Extract the (X, Y) coordinate from the center of the cell holding the provided text.  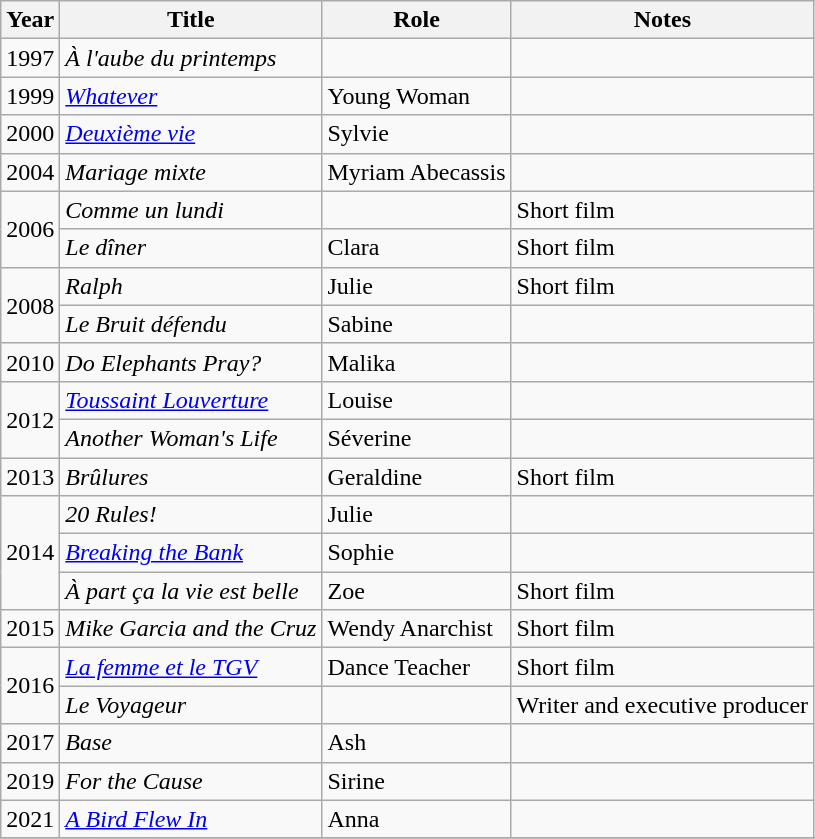
Title (191, 20)
Year (30, 20)
Ralph (191, 286)
Mariage mixte (191, 172)
2014 (30, 553)
20 Rules! (191, 515)
Sirine (416, 781)
Sylvie (416, 134)
Le Voyageur (191, 705)
Writer and executive producer (662, 705)
Dance Teacher (416, 667)
Malika (416, 362)
1997 (30, 58)
Toussaint Louverture (191, 400)
Le Bruit défendu (191, 324)
2004 (30, 172)
2010 (30, 362)
Geraldine (416, 477)
Wendy Anarchist (416, 629)
Deuxième vie (191, 134)
Whatever (191, 96)
Base (191, 743)
Clara (416, 248)
2019 (30, 781)
Young Woman (416, 96)
For the Cause (191, 781)
2008 (30, 305)
Comme un lundi (191, 210)
À l'aube du printemps (191, 58)
2012 (30, 419)
Louise (416, 400)
Breaking the Bank (191, 553)
2015 (30, 629)
Mike Garcia and the Cruz (191, 629)
La femme et le TGV (191, 667)
2016 (30, 686)
Notes (662, 20)
Role (416, 20)
À part ça la vie est belle (191, 591)
Anna (416, 819)
2000 (30, 134)
Sabine (416, 324)
Le dîner (191, 248)
2006 (30, 229)
Another Woman's Life (191, 438)
Myriam Abecassis (416, 172)
Sophie (416, 553)
Brûlures (191, 477)
Séverine (416, 438)
2021 (30, 819)
Zoe (416, 591)
Ash (416, 743)
A Bird Flew In (191, 819)
2013 (30, 477)
1999 (30, 96)
Do Elephants Pray? (191, 362)
2017 (30, 743)
